From the cell containing the given text, extract its center point as [x, y] coordinate. 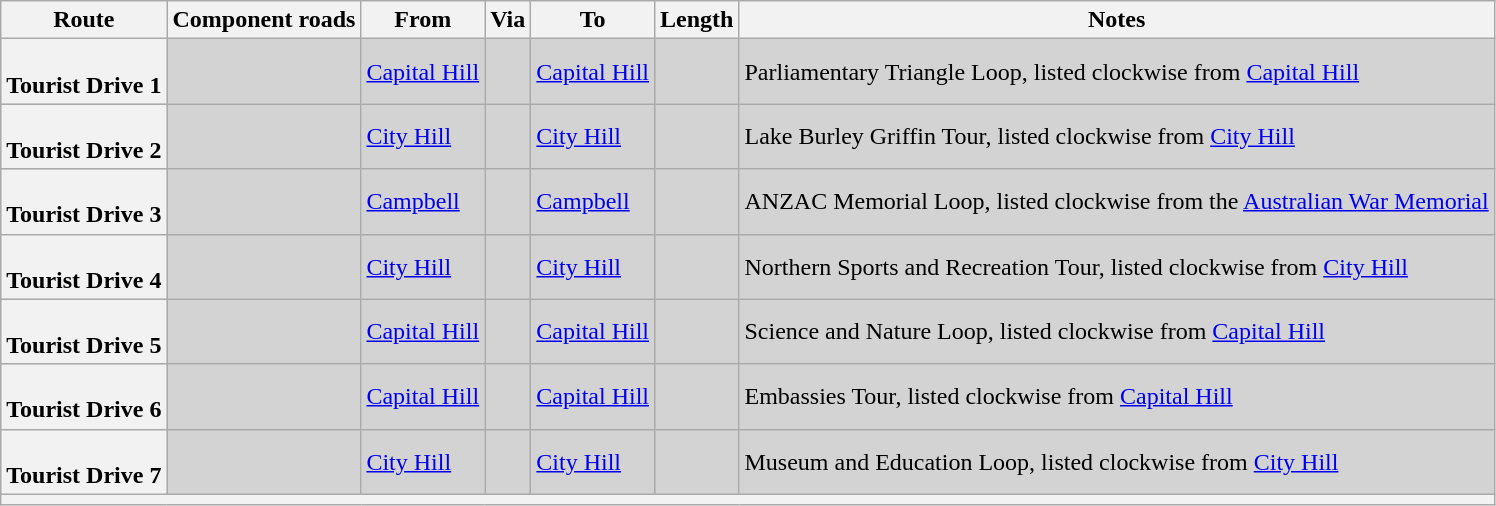
Tourist Drive 1 [84, 72]
Parliamentary Triangle Loop, listed clockwise from Capital Hill [1116, 72]
Science and Nature Loop, listed clockwise from Capital Hill [1116, 332]
Notes [1116, 20]
Museum and Education Loop, listed clockwise from City Hill [1116, 462]
ANZAC Memorial Loop, listed clockwise from the Australian War Memorial [1116, 202]
From [423, 20]
Tourist Drive 7 [84, 462]
Embassies Tour, listed clockwise from Capital Hill [1116, 396]
Tourist Drive 5 [84, 332]
To [593, 20]
Tourist Drive 6 [84, 396]
Route [84, 20]
Component roads [264, 20]
Northern Sports and Recreation Tour, listed clockwise from City Hill [1116, 266]
Tourist Drive 3 [84, 202]
Length [697, 20]
Via [508, 20]
Tourist Drive 4 [84, 266]
Lake Burley Griffin Tour, listed clockwise from City Hill [1116, 136]
Tourist Drive 2 [84, 136]
